Return [x, y] of the center of cell containing provided text 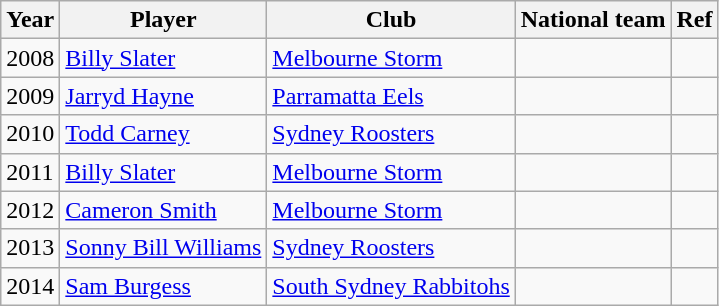
2009 [30, 96]
Jarryd Hayne [164, 96]
Club [391, 20]
Parramatta Eels [391, 96]
Todd Carney [164, 134]
2013 [30, 248]
2012 [30, 210]
National team [593, 20]
Cameron Smith [164, 210]
2010 [30, 134]
2008 [30, 58]
South Sydney Rabbitohs [391, 286]
2011 [30, 172]
Ref [694, 20]
Player [164, 20]
Sonny Bill Williams [164, 248]
2014 [30, 286]
Year [30, 20]
Sam Burgess [164, 286]
